Detect which cell encompasses the target text, then output its [x, y] center coordinate. 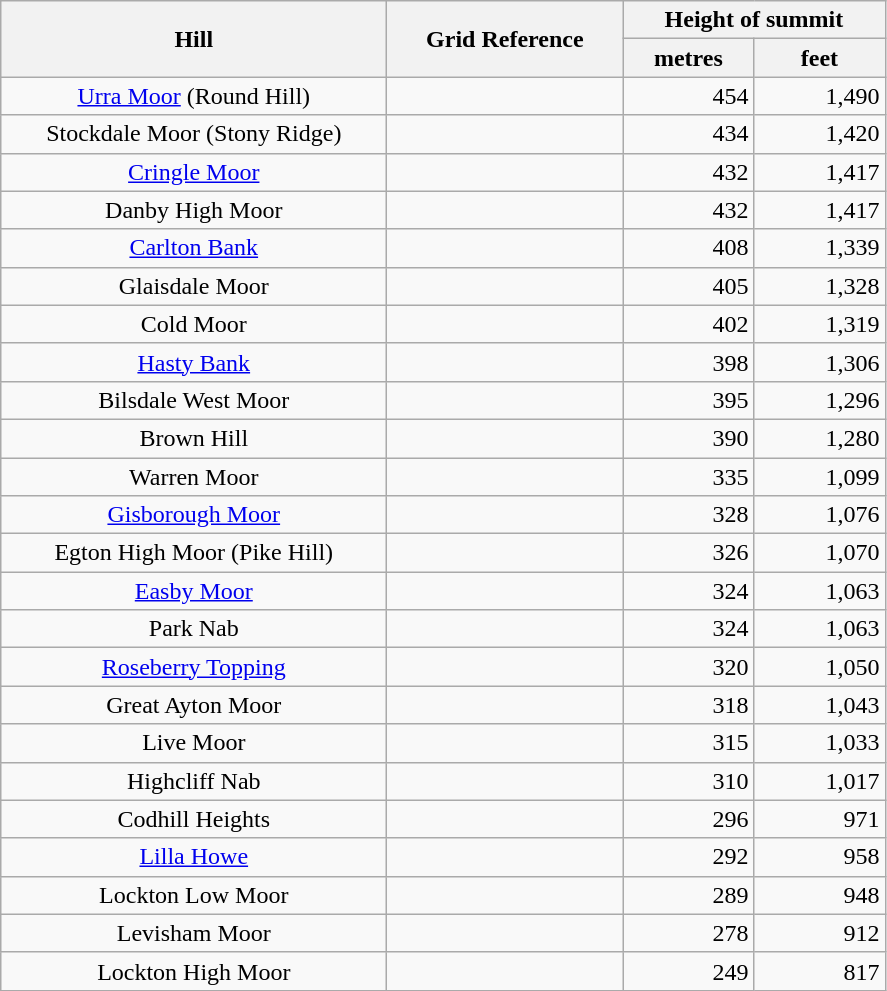
Hasty Bank [194, 362]
278 [688, 933]
1,306 [820, 362]
1,420 [820, 134]
402 [688, 324]
310 [688, 781]
Gisborough Moor [194, 515]
1,033 [820, 743]
Lockton High Moor [194, 971]
Brown Hill [194, 438]
Cold Moor [194, 324]
Warren Moor [194, 477]
1,050 [820, 667]
Highcliff Nab [194, 781]
Cringle Moor [194, 172]
454 [688, 96]
958 [820, 857]
Hill [194, 39]
feet [820, 58]
1,490 [820, 96]
Lockton Low Moor [194, 895]
326 [688, 553]
metres [688, 58]
296 [688, 819]
1,076 [820, 515]
Egton High Moor (Pike Hill) [194, 553]
390 [688, 438]
1,070 [820, 553]
1,099 [820, 477]
328 [688, 515]
1,319 [820, 324]
817 [820, 971]
434 [688, 134]
Grid Reference [505, 39]
971 [820, 819]
315 [688, 743]
1,280 [820, 438]
1,296 [820, 400]
318 [688, 705]
948 [820, 895]
Height of summit [754, 20]
Codhill Heights [194, 819]
405 [688, 286]
912 [820, 933]
Great Ayton Moor [194, 705]
Bilsdale West Moor [194, 400]
1,328 [820, 286]
Carlton Bank [194, 248]
395 [688, 400]
Live Moor [194, 743]
320 [688, 667]
1,043 [820, 705]
Danby High Moor [194, 210]
Roseberry Topping [194, 667]
Park Nab [194, 629]
Glaisdale Moor [194, 286]
249 [688, 971]
Stockdale Moor (Stony Ridge) [194, 134]
408 [688, 248]
335 [688, 477]
Lilla Howe [194, 857]
289 [688, 895]
292 [688, 857]
1,017 [820, 781]
398 [688, 362]
Levisham Moor [194, 933]
1,339 [820, 248]
Urra Moor (Round Hill) [194, 96]
Easby Moor [194, 591]
